Return [X, Y] of the center of cell containing provided text 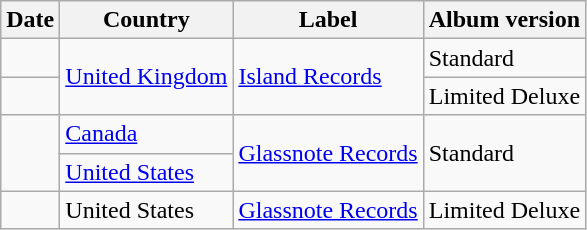
Island Records [328, 77]
Country [146, 20]
Album version [504, 20]
United Kingdom [146, 77]
Date [30, 20]
Label [328, 20]
Canada [146, 134]
